Search for the cell housing the specified text and yield its [x, y] center coordinate. 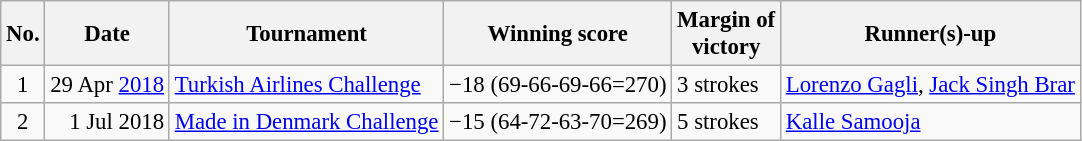
No. [23, 34]
Margin ofvictory [726, 34]
Made in Denmark Challenge [306, 122]
−18 (69-66-69-66=270) [558, 85]
2 [23, 122]
1 [23, 85]
29 Apr 2018 [107, 85]
Turkish Airlines Challenge [306, 85]
3 strokes [726, 85]
5 strokes [726, 122]
Winning score [558, 34]
1 Jul 2018 [107, 122]
Date [107, 34]
Lorenzo Gagli, Jack Singh Brar [930, 85]
−15 (64-72-63-70=269) [558, 122]
Runner(s)-up [930, 34]
Kalle Samooja [930, 122]
Tournament [306, 34]
